Pinpoint the cell where the given text exists, returning its [x, y] midpoint coordinate. 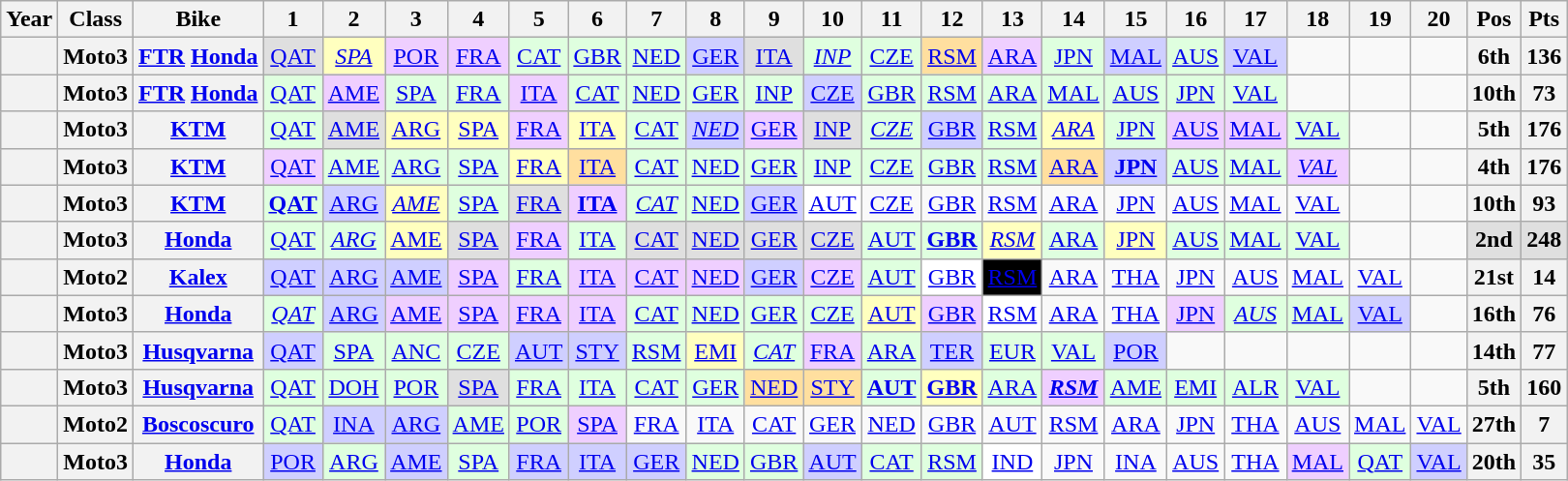
160 [1545, 387]
Pts [1545, 19]
6th [1493, 56]
Kalex [198, 277]
19 [1380, 19]
5 [538, 19]
Bike [198, 19]
3 [416, 19]
Year [29, 19]
8 [715, 19]
18 [1317, 19]
93 [1545, 203]
ALR [1255, 387]
4 [478, 19]
Pos [1493, 19]
15 [1135, 19]
21st [1493, 277]
76 [1545, 314]
2 [353, 19]
16 [1196, 19]
16th [1493, 314]
17 [1255, 19]
IND [1012, 462]
13 [1012, 19]
11 [891, 19]
EUR [1012, 350]
2nd [1493, 240]
35 [1545, 462]
10 [832, 19]
4th [1493, 166]
77 [1545, 350]
27th [1493, 424]
ANC [416, 350]
14th [1493, 350]
6 [597, 19]
20th [1493, 462]
DOH [353, 387]
12 [952, 19]
1 [292, 19]
Class [96, 19]
Boscoscuro [198, 424]
136 [1545, 56]
TER [952, 350]
9 [773, 19]
20 [1438, 19]
248 [1545, 240]
73 [1545, 93]
